For the text-containing cell, return its midpoint in [x, y] coordinate format. 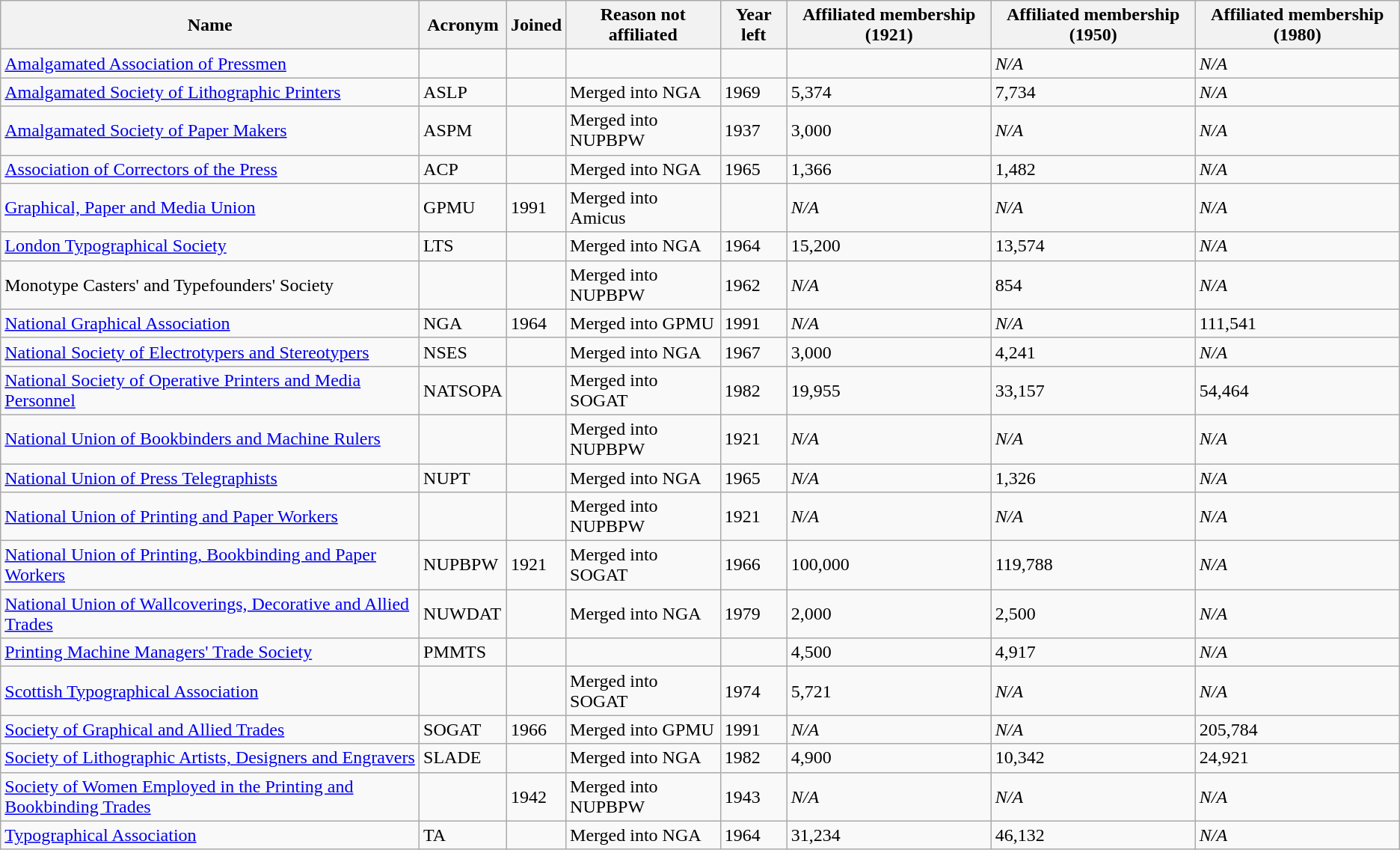
National Union of Wallcoverings, Decorative and Allied Trades [210, 614]
NUPBPW [464, 566]
Printing Machine Managers' Trade Society [210, 652]
Affiliated membership (1950) [1093, 25]
854 [1093, 284]
46,132 [1093, 835]
205,784 [1297, 730]
National Graphical Association [210, 323]
SOGAT [464, 730]
National Union of Press Telegraphists [210, 478]
Amalgamated Association of Pressmen [210, 64]
Society of Lithographic Artists, Designers and Engravers [210, 758]
NGA [464, 323]
1943 [754, 796]
National Society of Operative Printers and Media Personnel [210, 391]
100,000 [888, 566]
4,917 [1093, 652]
5,374 [888, 92]
Reason not affiliated [643, 25]
10,342 [1093, 758]
1979 [754, 614]
1967 [754, 352]
1,326 [1093, 478]
4,241 [1093, 352]
4,900 [888, 758]
Amalgamated Society of Paper Makers [210, 130]
24,921 [1297, 758]
Society of Graphical and Allied Trades [210, 730]
Acronym [464, 25]
4,500 [888, 652]
ASPM [464, 130]
NATSOPA [464, 391]
33,157 [1093, 391]
Name [210, 25]
1,482 [1093, 169]
Affiliated membership (1980) [1297, 25]
54,464 [1297, 391]
1937 [754, 130]
National Union of Printing and Paper Workers [210, 516]
National Union of Printing, Bookbinding and Paper Workers [210, 566]
London Typographical Society [210, 246]
SLADE [464, 758]
LTS [464, 246]
2,500 [1093, 614]
Joined [535, 25]
31,234 [888, 835]
National Society of Electrotypers and Stereotypers [210, 352]
Scottish Typographical Association [210, 691]
NUPT [464, 478]
15,200 [888, 246]
Merged into Amicus [643, 208]
2,000 [888, 614]
Association of Correctors of the Press [210, 169]
ASLP [464, 92]
NSES [464, 352]
TA [464, 835]
7,734 [1093, 92]
PMMTS [464, 652]
Affiliated membership (1921) [888, 25]
Society of Women Employed in the Printing and Bookbinding Trades [210, 796]
5,721 [888, 691]
Graphical, Paper and Media Union [210, 208]
1942 [535, 796]
111,541 [1297, 323]
National Union of Bookbinders and Machine Rulers [210, 438]
119,788 [1093, 566]
1962 [754, 284]
NUWDAT [464, 614]
1969 [754, 92]
Amalgamated Society of Lithographic Printers [210, 92]
Typographical Association [210, 835]
1,366 [888, 169]
Year left [754, 25]
13,574 [1093, 246]
19,955 [888, 391]
ACP [464, 169]
1974 [754, 691]
GPMU [464, 208]
Monotype Casters' and Typefounders' Society [210, 284]
